Return (x, y) of the center of cell containing provided text 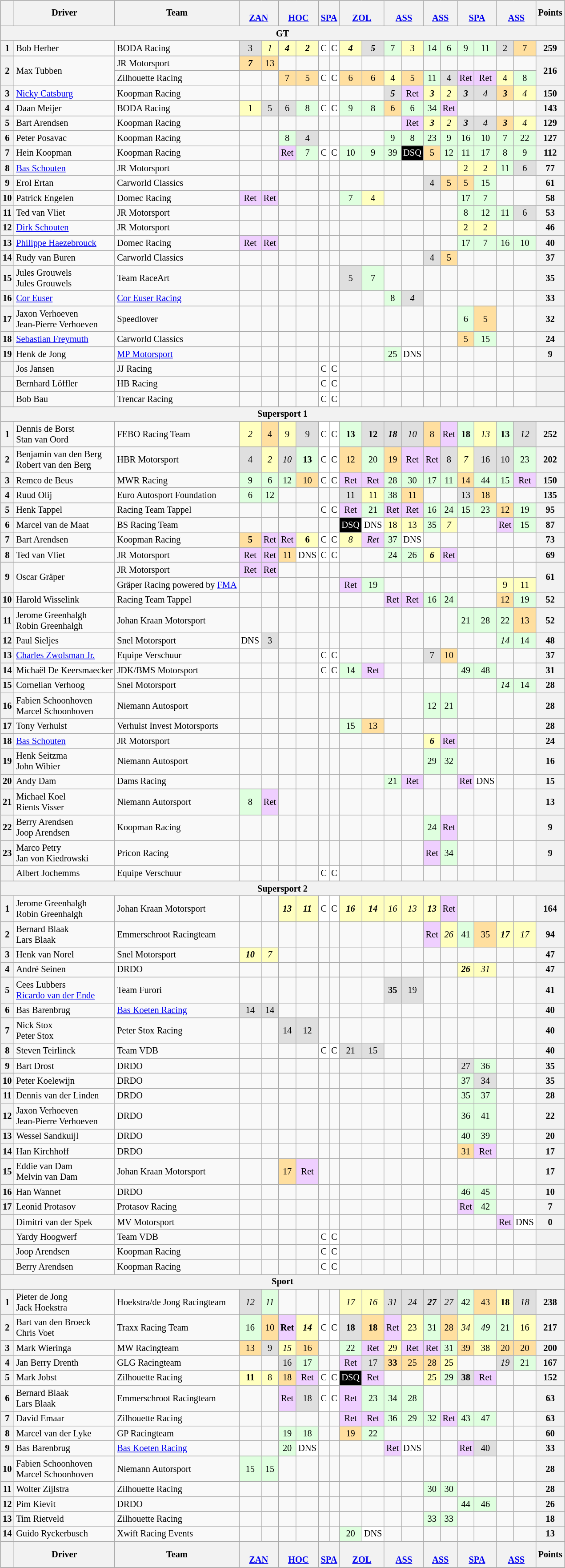
58 (550, 198)
Oscar Gräper (64, 577)
Team RaceArt (177, 278)
Peter Koelewijn (64, 1081)
87 (550, 525)
45 (485, 1192)
JJ Racing (177, 369)
200 (550, 1348)
Leonid Protasov (64, 1207)
Hein Koopman (64, 153)
164 (550, 909)
252 (550, 434)
94 (550, 934)
Ruud Olij (64, 495)
André Seinen (64, 970)
Marcel van der Lyke (64, 1434)
Andy Dam (64, 782)
Speedlover (177, 319)
Benjamin van den Berg Robert van den Berg (64, 460)
Euro Autosport Foundation (177, 495)
Cees Lubbers Ricardo van der Ende (64, 990)
Mark Wieringa (64, 1348)
Cornelian Verhoog (64, 686)
Albert Jochemms (64, 873)
Traxx Racing Team (177, 1328)
Paul Sieljes (64, 641)
Eddie van Dam Melvin van Dam (64, 1172)
216 (550, 71)
Max Tubben (64, 71)
Michael Koel Rients Visser (64, 802)
Pim Kievit (64, 1504)
Mark Jobst (64, 1378)
Berry Arendsen Joop Arendsen (64, 828)
135 (550, 495)
Jules Grouwels Jules Grouwels (64, 278)
127 (550, 138)
259 (550, 48)
167 (550, 1363)
Bart Drost (64, 1066)
Jos Jansen (64, 369)
MV Motorsport (177, 1222)
Marco Petry Jan von Kiedrowski (64, 853)
Berry Arendsen (64, 1267)
GT (282, 33)
Henk Seitzma John Wibier (64, 761)
Michaël De Keersmaecker (64, 671)
Jan Berry Drenth (64, 1363)
MP Motorsport (177, 354)
Trencar Racing (177, 399)
60 (550, 1434)
Rudy van Buren (64, 258)
Protasov Racing (177, 1207)
238 (550, 1302)
152 (550, 1378)
Remco de Beus (64, 480)
143 (550, 109)
Sport (282, 1282)
HB Racing (177, 384)
217 (550, 1328)
Dirk Schouten (64, 228)
GP Racingteam (177, 1434)
Erol Ertan (64, 183)
Nicky Catsburg (64, 93)
BS Racing Team (177, 525)
Henk van Norel (64, 955)
Bernhard Löffler (64, 384)
Pieter de Jong Jack Hoekstra (64, 1302)
Tim Rietveld (64, 1519)
73 (550, 540)
Pricon Racing (177, 853)
Nick Stox Peter Stox (64, 1031)
Gräper Racing powered by FMA (177, 585)
129 (550, 123)
Peter Posavac (64, 138)
Patrick Engelen (64, 198)
Sebastian Freymuth (64, 339)
Harold Wisselink (64, 600)
GLG Racingteam (177, 1363)
Wessel Sandkuijl (64, 1137)
Joop Arendsen (64, 1252)
112 (550, 153)
Wolter Zijlstra (64, 1489)
Steven Teirlinck (64, 1051)
Cor Euser (64, 298)
Dimitri van der Spek (64, 1222)
Henk Tappel (64, 510)
53 (550, 213)
Cor Euser Racing (177, 298)
Tony Verhulst (64, 726)
202 (550, 460)
Hoekstra/de Jong Racingteam (177, 1302)
Dennis de Borst Stan van Oord (64, 434)
FEBO Racing Team (177, 434)
0 (550, 1222)
Xwift Racing Events (177, 1534)
Han Wannet (64, 1192)
Marcel van de Maat (64, 525)
69 (550, 555)
Bob Herber (64, 48)
Bart van den Broeck Chris Voet (64, 1328)
Henk de Jong (64, 354)
MW Racingteam (177, 1348)
Daan Meijer (64, 109)
Charles Zwolsman Jr. (64, 655)
Bob Bau (64, 399)
Verhulst Invest Motorsports (177, 726)
HBR Motorsport (177, 460)
77 (550, 168)
JDK/BMS Motorsport (177, 671)
Guido Ryckerbusch (64, 1534)
Supersport 2 (282, 889)
Dams Racing (177, 782)
Yardy Hoogwerf (64, 1237)
Dennis van der Linden (64, 1096)
Philippe Haezebrouck (64, 243)
Han Kirchhoff (64, 1151)
Supersport 1 (282, 414)
MWR Racing (177, 480)
95 (550, 510)
Peter Stox Racing (177, 1031)
Team Furori (177, 990)
David Emaar (64, 1419)
